Determine the (X, Y) coordinate at the center of the cell enclosing the given text.  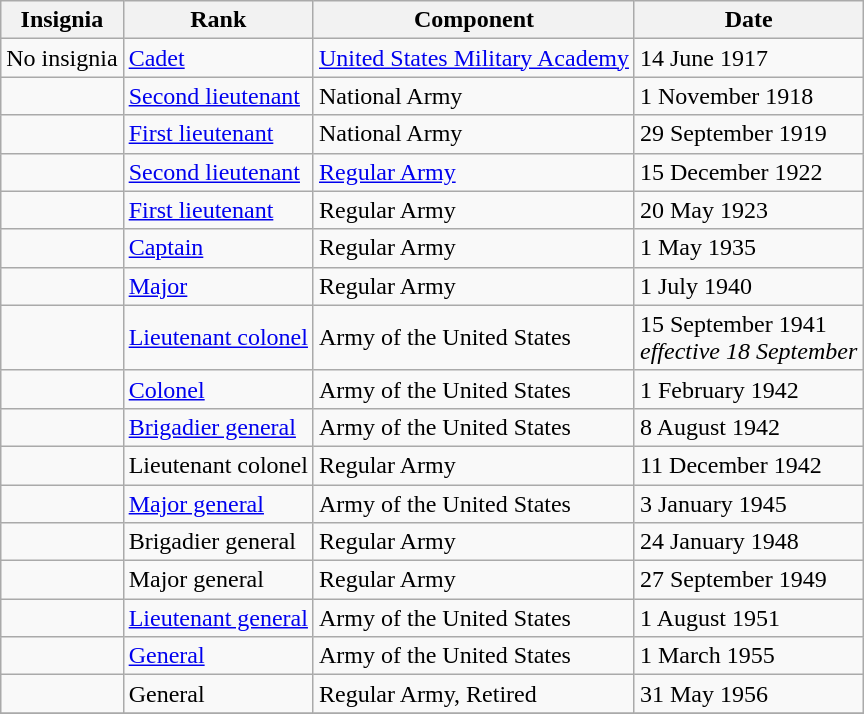
Captain (218, 248)
Colonel (218, 389)
11 December 1942 (748, 465)
3 January 1945 (748, 503)
Lieutenant general (218, 618)
1 July 1940 (748, 286)
Major (218, 286)
14 June 1917 (748, 58)
1 November 1918 (748, 96)
No insignia (62, 58)
Insignia (62, 20)
29 September 1919 (748, 134)
24 January 1948 (748, 542)
1 May 1935 (748, 248)
27 September 1949 (748, 580)
1 August 1951 (748, 618)
15 September 1941effective 18 September (748, 338)
20 May 1923 (748, 210)
Rank (218, 20)
Cadet (218, 58)
1 February 1942 (748, 389)
31 May 1956 (748, 694)
8 August 1942 (748, 427)
United States Military Academy (474, 58)
Regular Army, Retired (474, 694)
Date (748, 20)
Component (474, 20)
15 December 1922 (748, 172)
1 March 1955 (748, 656)
